From the cell containing the given text, extract its center point as [X, Y] coordinate. 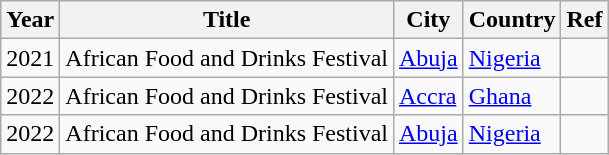
Ghana [512, 96]
City [428, 20]
Ref [584, 20]
Country [512, 20]
Title [227, 20]
Year [30, 20]
Accra [428, 96]
2021 [30, 58]
